Provide the [x, y] coordinate of the cell's center where the given text is located.  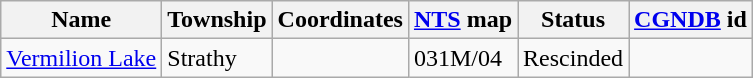
Name [82, 20]
Township [217, 20]
Status [574, 20]
NTS map [462, 20]
CGNDB id [691, 20]
Rescinded [574, 58]
Strathy [217, 58]
Coordinates [340, 20]
031M/04 [462, 58]
Vermilion Lake [82, 58]
